Provide the (X, Y) coordinate of the cell's center where the given text is located.  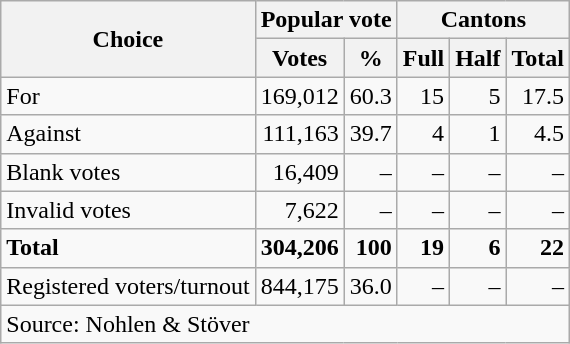
Blank votes (128, 172)
844,175 (300, 286)
For (128, 96)
Votes (300, 58)
Source: Nohlen & Stöver (286, 324)
17.5 (538, 96)
4.5 (538, 134)
Registered voters/turnout (128, 286)
16,409 (300, 172)
Against (128, 134)
% (370, 58)
15 (423, 96)
22 (538, 248)
4 (423, 134)
6 (478, 248)
Full (423, 58)
304,206 (300, 248)
19 (423, 248)
36.0 (370, 286)
Cantons (483, 20)
111,163 (300, 134)
Half (478, 58)
Popular vote (326, 20)
169,012 (300, 96)
60.3 (370, 96)
Invalid votes (128, 210)
Choice (128, 39)
7,622 (300, 210)
100 (370, 248)
39.7 (370, 134)
1 (478, 134)
5 (478, 96)
